From the cell containing the given text, extract its center point as [X, Y] coordinate. 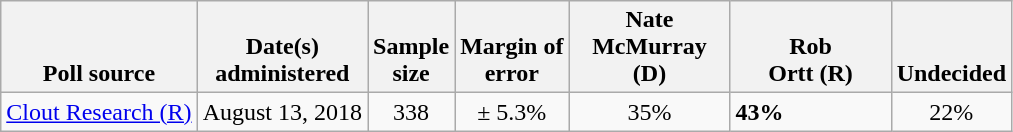
± 5.3% [512, 112]
Samplesize [412, 47]
22% [951, 112]
43% [810, 112]
RobOrtt (R) [810, 47]
Margin oferror [512, 47]
Clout Research (R) [99, 112]
Poll source [99, 47]
Undecided [951, 47]
NateMcMurray (D) [650, 47]
Date(s)administered [282, 47]
August 13, 2018 [282, 112]
35% [650, 112]
338 [412, 112]
